Output the [X, Y] coordinate of the center of the cell containing the given text.  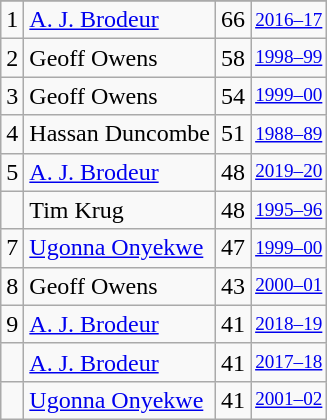
Hassan Duncombe [120, 134]
8 [12, 286]
2000–01 [289, 286]
1988–89 [289, 134]
2016–17 [289, 20]
5 [12, 172]
1 [12, 20]
2 [12, 58]
2001–02 [289, 400]
58 [234, 58]
1995–96 [289, 210]
4 [12, 134]
43 [234, 286]
7 [12, 248]
66 [234, 20]
54 [234, 96]
3 [12, 96]
51 [234, 134]
Tim Krug [120, 210]
1998–99 [289, 58]
47 [234, 248]
9 [12, 324]
2019–20 [289, 172]
2017–18 [289, 362]
2018–19 [289, 324]
